Capture the cell that displays the provided text and extract its [x, y] central coordinate. 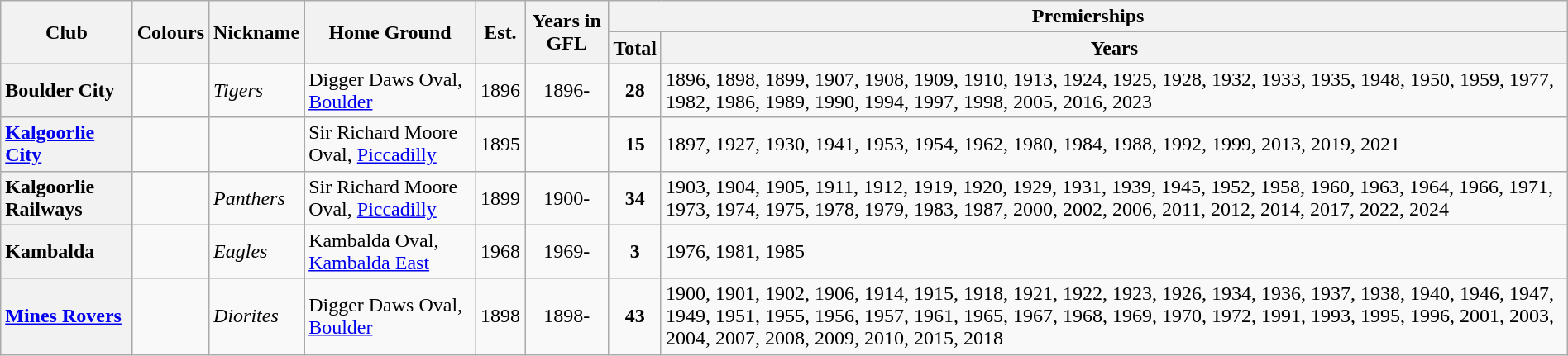
Premierships [1088, 17]
Est. [500, 32]
Kalgoorlie City [66, 144]
1895 [500, 144]
1898 [500, 316]
Panthers [256, 198]
34 [635, 198]
Home Ground [390, 32]
3 [635, 251]
15 [635, 144]
Kalgoorlie Railways [66, 198]
Years in GFL [566, 32]
28 [635, 91]
1969- [566, 251]
Kambalda Oval, Kambalda East [390, 251]
Years [1114, 48]
1976, 1981, 1985 [1114, 251]
Total [635, 48]
Diorites [256, 316]
Colours [170, 32]
1900- [566, 198]
1897, 1927, 1930, 1941, 1953, 1954, 1962, 1980, 1984, 1988, 1992, 1999, 2013, 2019, 2021 [1114, 144]
Kambalda [66, 251]
1898- [566, 316]
1899 [500, 198]
43 [635, 316]
1896 [500, 91]
Eagles [256, 251]
Mines Rovers [66, 316]
Boulder City [66, 91]
1968 [500, 251]
Club [66, 32]
Tigers [256, 91]
Nickname [256, 32]
1896- [566, 91]
